For the text-containing cell, return its midpoint in (X, Y) coordinate format. 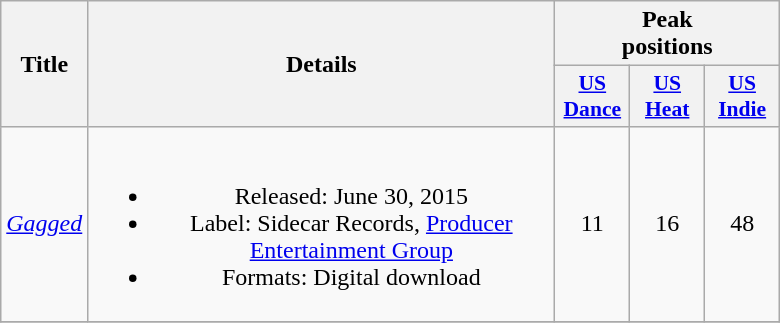
USDance (592, 96)
16 (668, 224)
USIndie (742, 96)
Released: June 30, 2015Label: Sidecar Records, Producer Entertainment GroupFormats: Digital download (322, 224)
11 (592, 224)
Details (322, 64)
Title (44, 64)
USHeat (668, 96)
Peakpositions (668, 34)
48 (742, 224)
Gagged (44, 224)
